Find where the given text appears and provide that cell's center as (X, Y) coordinate. 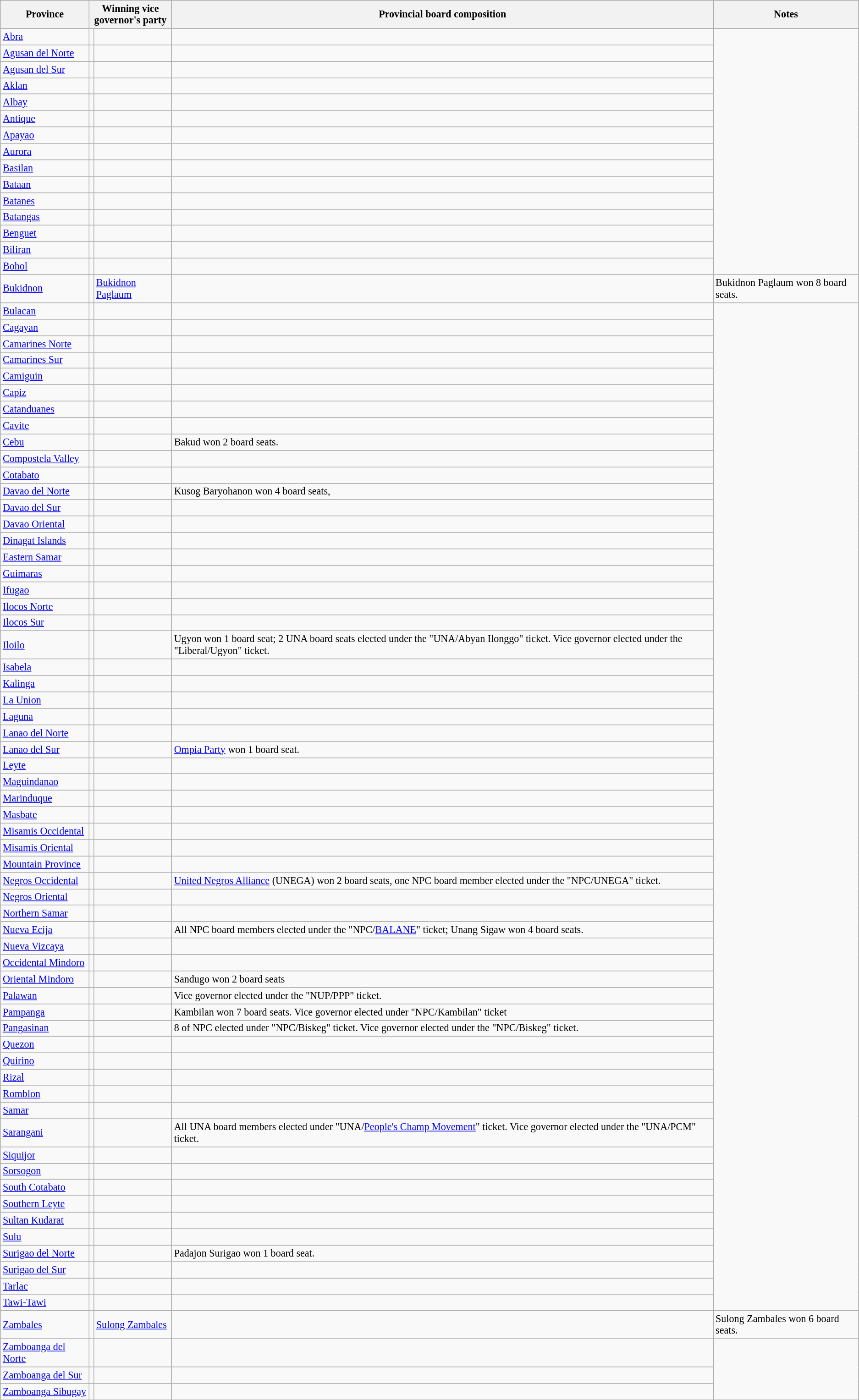
Batanes (45, 201)
Camarines Sur (45, 360)
Eastern Samar (45, 557)
Cebu (45, 442)
Pampanga (45, 1012)
Sulong Zambales won 6 board seats. (786, 1324)
Tarlac (45, 1286)
Provincial board composition (443, 14)
South Cotabato (45, 1188)
Sulu (45, 1237)
Bataan (45, 184)
Leyte (45, 766)
Dinagat Islands (45, 541)
Iloilo (45, 645)
Sandugo won 2 board seats (443, 979)
Sorsogon (45, 1171)
Tawi-Tawi (45, 1302)
Nueva Vizcaya (45, 946)
Guimaras (45, 573)
Camiguin (45, 377)
Southern Leyte (45, 1204)
Cagayan (45, 327)
Negros Occidental (45, 880)
Misamis Oriental (45, 848)
Maguindanao (45, 782)
Kambilan won 7 board seats. Vice governor elected under "NPC/Kambilan" ticket (443, 1012)
United Negros Alliance (UNEGA) won 2 board seats, one NPC board member elected under the "NPC/UNEGA" ticket. (443, 880)
La Union (45, 700)
Ugyon won 1 board seat; 2 UNA board seats elected under the "UNA/Abyan Ilonggo" ticket. Vice governor elected under the "Liberal/Ugyon" ticket. (443, 645)
Mountain Province (45, 864)
8 of NPC elected under "NPC/Biskeg" ticket. Vice governor elected under the "NPC/Biskeg" ticket. (443, 1028)
Occidental Mindoro (45, 962)
Capiz (45, 393)
Oriental Mindoro (45, 979)
Benguet (45, 234)
Davao del Norte (45, 491)
Compostela Valley (45, 459)
Palawan (45, 995)
Sarangani (45, 1133)
Zamboanga Sibugay (45, 1391)
Davao Oriental (45, 524)
Samar (45, 1110)
Marinduque (45, 798)
Albay (45, 102)
Bohol (45, 266)
Cavite (45, 426)
Ifugao (45, 590)
Quirino (45, 1061)
Abra (45, 37)
Agusan del Norte (45, 53)
Kusog Baryohanon won 4 board seats, (443, 491)
Ompia Party won 1 board seat. (443, 749)
Pangasinan (45, 1028)
Catanduanes (45, 409)
Aurora (45, 151)
Camarines Norte (45, 344)
Bakud won 2 board seats. (443, 442)
Laguna (45, 716)
Davao del Sur (45, 508)
Aklan (45, 86)
Winning vicegovernor's party (130, 14)
Surigao del Sur (45, 1270)
Batangas (45, 217)
Zamboanga del Norte (45, 1353)
Bukidnon Paglaum won 8 board seats. (786, 289)
Surigao del Norte (45, 1253)
Bukidnon Paglaum (133, 289)
Zamboanga del Sur (45, 1375)
Lanao del Sur (45, 749)
All UNA board members elected under "UNA/People's Champ Movement" ticket. Vice governor elected under the "UNA/PCM" ticket. (443, 1133)
All NPC board members elected under the "NPC/BALANE" ticket; Unang Sigaw won 4 board seats. (443, 930)
Ilocos Sur (45, 623)
Basilan (45, 168)
Sulong Zambales (133, 1324)
Nueva Ecija (45, 930)
Sultan Kudarat (45, 1220)
Rizal (45, 1077)
Negros Oriental (45, 897)
Misamis Occidental (45, 831)
Bukidnon (45, 289)
Isabela (45, 667)
Biliran (45, 250)
Zambales (45, 1324)
Agusan del Sur (45, 69)
Siquijor (45, 1155)
Masbate (45, 815)
Ilocos Norte (45, 606)
Notes (786, 14)
Kalinga (45, 684)
Lanao del Norte (45, 733)
Cotabato (45, 475)
Province (45, 14)
Romblon (45, 1094)
Vice governor elected under the "NUP/PPP" ticket. (443, 995)
Bulacan (45, 311)
Antique (45, 119)
Northern Samar (45, 913)
Apayao (45, 135)
Padajon Surigao won 1 board seat. (443, 1253)
Quezon (45, 1045)
